Return the (x, y) coordinate for the center point of the cell that contains the specified text.  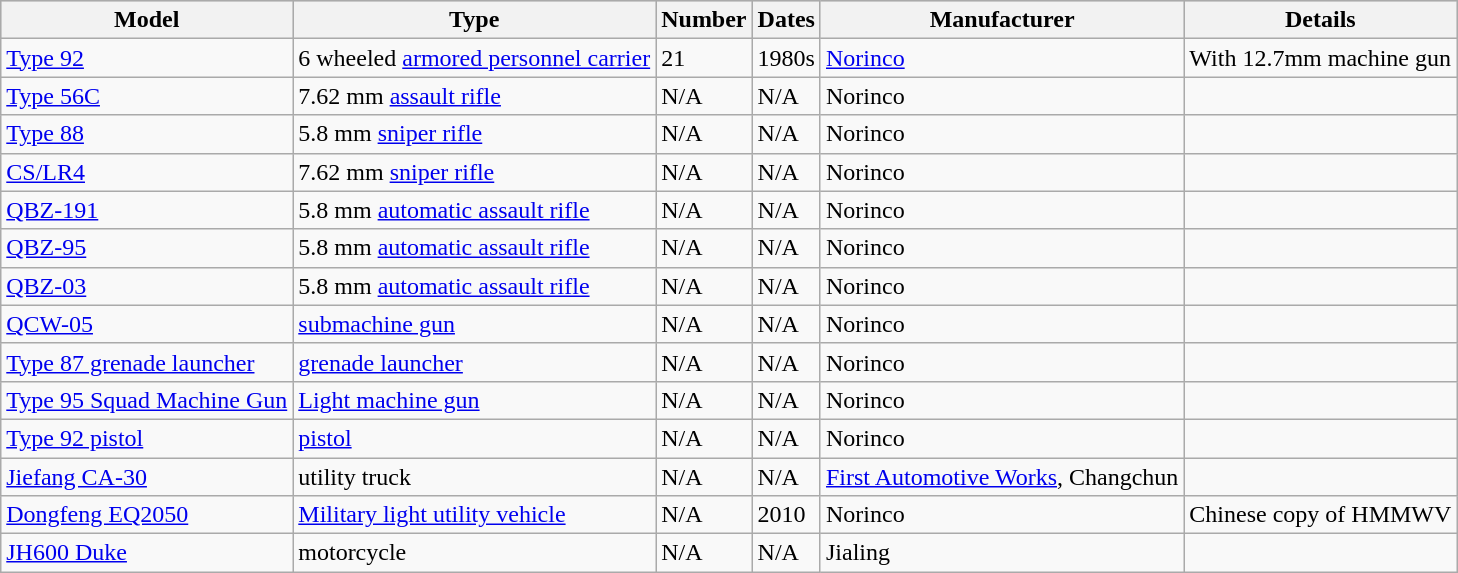
Type 95 Squad Machine Gun (147, 400)
Model (147, 20)
QCW-05 (147, 324)
motorcycle (474, 553)
Details (1320, 20)
6 wheeled armored personnel carrier (474, 58)
Manufacturer (1002, 20)
pistol (474, 438)
With 12.7mm machine gun (1320, 58)
Dates (786, 20)
Type 92 (147, 58)
7.62 mm assault rifle (474, 96)
1980s (786, 58)
5.8 mm sniper rifle (474, 134)
Type 56C (147, 96)
QBZ-03 (147, 286)
Dongfeng EQ2050 (147, 515)
Type (474, 20)
Type 87 grenade launcher (147, 362)
utility truck (474, 477)
CS/LR4 (147, 172)
Jialing (1002, 553)
7.62 mm sniper rifle (474, 172)
Light machine gun (474, 400)
QBZ-95 (147, 248)
Chinese copy of HMMWV (1320, 515)
Type 88 (147, 134)
First Automotive Works, Changchun (1002, 477)
JH600 Duke (147, 553)
2010 (786, 515)
Military light utility vehicle (474, 515)
submachine gun (474, 324)
Jiefang CA-30 (147, 477)
Type 92 pistol (147, 438)
grenade launcher (474, 362)
Number (704, 20)
QBZ-191 (147, 210)
21 (704, 58)
